Scan for the cell matching the given text and deliver its [X, Y] coordinate at center. 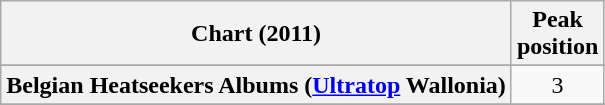
Belgian Heatseekers Albums (Ultratop Wallonia) [256, 85]
Chart (2011) [256, 34]
Peakposition [557, 34]
3 [557, 85]
